Capture the cell that displays the provided text and extract its (x, y) central coordinate. 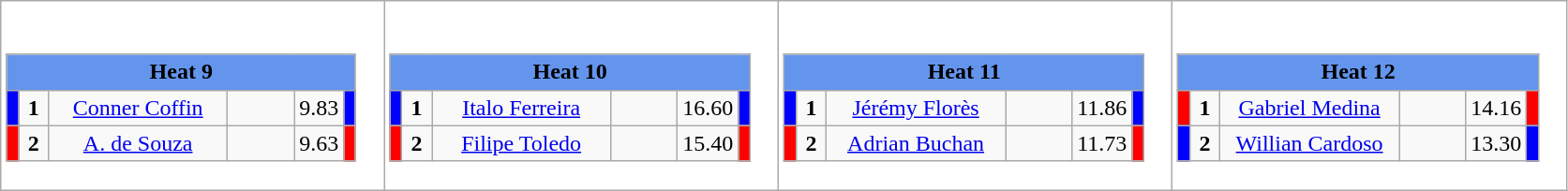
Willian Cardoso (1310, 143)
A. de Souza (139, 143)
Heat 10 (570, 72)
Gabriel Medina (1310, 108)
15.40 (709, 143)
14.16 (1496, 108)
Conner Coffin (139, 108)
Jérémy Florès (917, 108)
Heat 10 1 Italo Ferreira 16.60 2 Filipe Toledo 15.40 (581, 95)
9.83 (319, 108)
Italo Ferreira (521, 108)
11.73 (1102, 143)
16.60 (709, 108)
Heat 11 1 Jérémy Florès 11.86 2 Adrian Buchan 11.73 (976, 95)
Adrian Buchan (917, 143)
Heat 12 1 Gabriel Medina 14.16 2 Willian Cardoso 13.30 (1370, 95)
Heat 9 (181, 72)
Heat 11 (963, 72)
Heat 9 1 Conner Coffin 9.83 2 A. de Souza 9.63 (193, 95)
Heat 12 (1358, 72)
11.86 (1102, 108)
9.63 (319, 143)
13.30 (1496, 143)
Filipe Toledo (521, 143)
